Search for the cell housing the specified text and yield its [x, y] center coordinate. 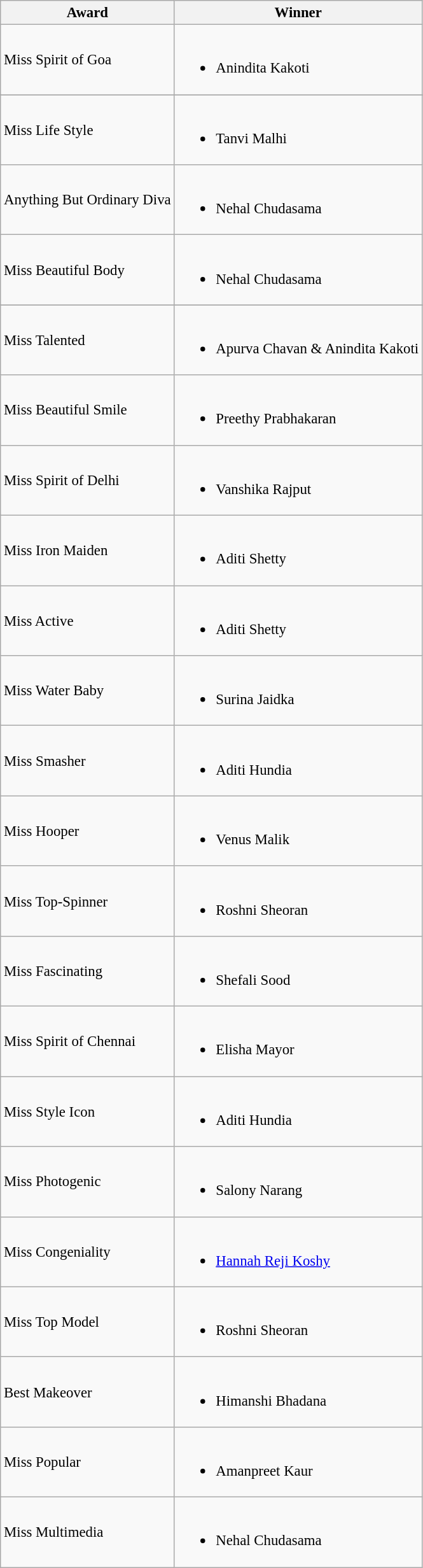
Hannah Reji Koshy [298, 1252]
Elisha Mayor [298, 1042]
Salony Narang [298, 1182]
Tanvi Malhi [298, 130]
Miss Water Baby [88, 691]
Miss Fascinating [88, 971]
Miss Active [88, 621]
Shefali Sood [298, 971]
Preethy Prabhakaran [298, 410]
Miss Spirit of Chennai [88, 1042]
Miss Smasher [88, 761]
Miss Spirit of Goa [88, 60]
Miss Top-Spinner [88, 901]
Miss Beautiful Body [88, 270]
Miss Spirit of Delhi [88, 480]
Award [88, 13]
Miss Talented [88, 340]
Miss Multimedia [88, 1532]
Miss Life Style [88, 130]
Miss Photogenic [88, 1182]
Winner [298, 13]
Miss Popular [88, 1462]
Vanshika Rajput [298, 480]
Miss Iron Maiden [88, 551]
Anindita Kakoti [298, 60]
Anything But Ordinary Diva [88, 200]
Apurva Chavan & Anindita Kakoti [298, 340]
Miss Beautiful Smile [88, 410]
Venus Malik [298, 831]
Surina Jaidka [298, 691]
Amanpreet Kaur [298, 1462]
Miss Hooper [88, 831]
Miss Top Model [88, 1322]
Miss Style Icon [88, 1112]
Best Makeover [88, 1392]
Miss Congeniality [88, 1252]
Himanshi Bhadana [298, 1392]
